For the text-containing cell, return its midpoint in (x, y) coordinate format. 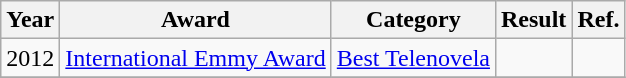
Result (533, 20)
Best Telenovela (413, 58)
2012 (30, 58)
Category (413, 20)
Year (30, 20)
Award (196, 20)
International Emmy Award (196, 58)
Ref. (598, 20)
